For the text-containing cell, return its midpoint in (X, Y) coordinate format. 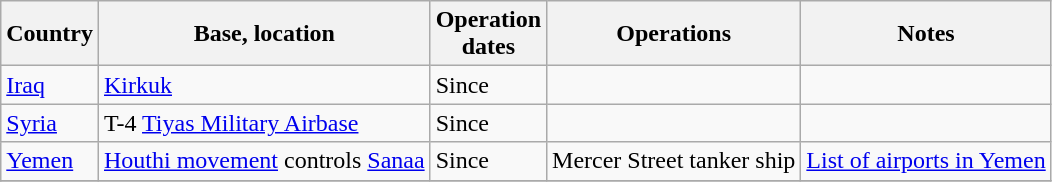
Iraq (50, 85)
Operationdates (488, 34)
Base, location (264, 34)
Yemen (50, 161)
Notes (926, 34)
Country (50, 34)
Syria (50, 123)
Mercer Street tanker ship (674, 161)
T-4 Tiyas Military Airbase (264, 123)
List of airports in Yemen (926, 161)
Houthi movement controls Sanaa (264, 161)
Operations (674, 34)
Kirkuk (264, 85)
